Identify which cell holds the provided text, then report its [x, y] central coordinate. 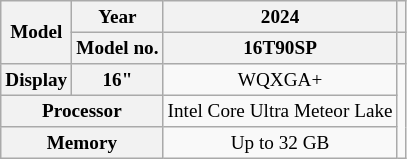
16" [118, 80]
Memory [82, 143]
WQXGA+ [280, 80]
Processor [82, 111]
Model [36, 32]
Year [118, 17]
Up to 32 GB [280, 143]
Display [36, 80]
Model no. [118, 48]
16T90SP [280, 48]
Intel Core Ultra Meteor Lake [280, 111]
2024 [280, 17]
